Extract the (x, y) coordinate from the center of the cell holding the provided text.  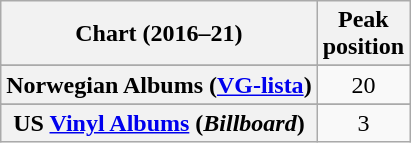
Chart (2016–21) (159, 34)
Peak position (363, 34)
US Vinyl Albums (Billboard) (159, 123)
20 (363, 85)
Norwegian Albums (VG-lista) (159, 85)
3 (363, 123)
